Return [X, Y] of the center of cell containing provided text 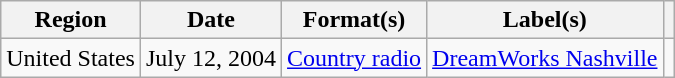
United States [71, 58]
DreamWorks Nashville [545, 58]
Format(s) [354, 20]
Region [71, 20]
Country radio [354, 58]
Label(s) [545, 20]
Date [210, 20]
July 12, 2004 [210, 58]
